Output the [X, Y] coordinate of the center of the cell containing the given text.  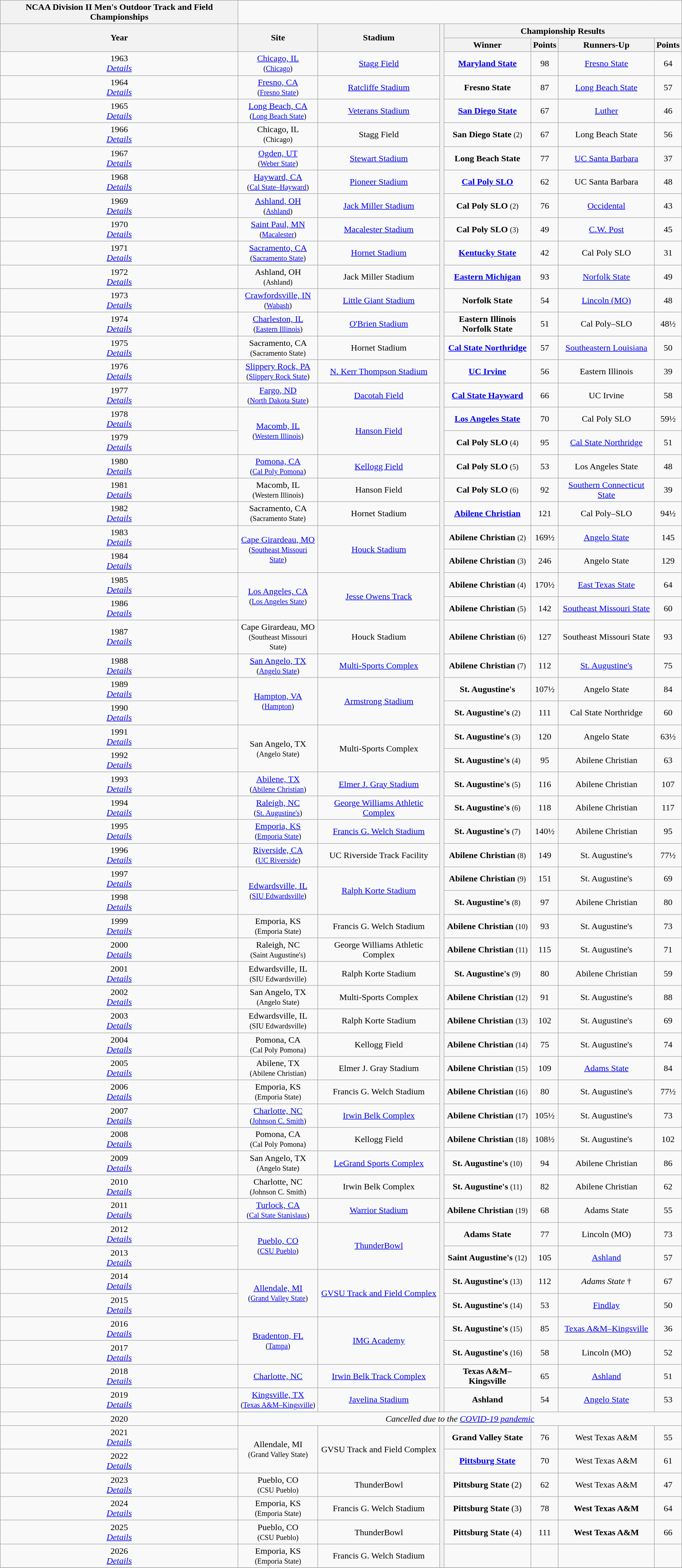
59½ [668, 419]
2021 Details [119, 1437]
San Diego State (2) [487, 135]
2026 Details [119, 1556]
117 [668, 807]
Cal Poly SLO (3) [487, 229]
129 [668, 561]
Raleigh, NC(Saint Augustine's) [278, 949]
127 [545, 637]
Occidental [606, 205]
St. Augustine's (8) [487, 902]
Abilene Christian (2) [487, 537]
Irwin Belk Track Complex [379, 1376]
2000 Details [119, 949]
2010 Details [119, 1187]
2001 Details [119, 973]
Los Angeles, CA(Los Angeles State) [278, 596]
Abilene Christian (18) [487, 1140]
71 [668, 949]
2014 Details [119, 1281]
St. Augustine's (16) [487, 1352]
Luther [606, 111]
Cal Poly SLO (5) [487, 466]
San Diego State [487, 111]
Bradenton, FL(Tampa) [278, 1340]
1973 Details [119, 301]
Abilene Christian (3) [487, 561]
N. Kerr Thompson Stadium [379, 371]
1968 Details [119, 182]
149 [545, 855]
Pittsburg State (3) [487, 1509]
Pittsburg State [487, 1461]
1966 Details [119, 135]
108½ [545, 1140]
43 [668, 205]
Abilene Christian (9) [487, 879]
82 [545, 1187]
121 [545, 513]
1983 Details [119, 537]
2024 Details [119, 1509]
St. Augustine's (13) [487, 1281]
246 [545, 561]
1965 Details [119, 111]
Charleston, IL(Eastern Illinois) [278, 324]
Southern Connecticut State [606, 490]
Armstrong Stadium [379, 701]
2002 Details [119, 997]
2019 Details [119, 1399]
Saint Paul, MN(Macalester) [278, 229]
Stadium [379, 38]
Ratcliffe Stadium [379, 87]
169½ [545, 537]
2023 Details [119, 1485]
170½ [545, 585]
Southeastern Louisiana [606, 348]
109 [545, 1068]
94½ [668, 513]
Abilene Christian (14) [487, 1044]
1999 Details [119, 926]
Kingsville, TX(Texas A&M–Kingsville) [278, 1399]
LeGrand Sports Complex [379, 1163]
St. Augustine's (2) [487, 713]
2018 Details [119, 1376]
2006 Details [119, 1092]
2020 [119, 1419]
East Texas State [606, 585]
68 [545, 1210]
Eastern Michigan [487, 277]
Abilene Christian (19) [487, 1210]
1996 Details [119, 855]
1976 Details [119, 371]
1990 Details [119, 713]
Site [278, 38]
1989 Details [119, 690]
Little Giant Stadium [379, 301]
St. Augustine's (4) [487, 760]
1986 Details [119, 608]
Grand Valley State [487, 1437]
61 [668, 1461]
Runners-Up [606, 45]
31 [668, 253]
1992 Details [119, 760]
92 [545, 490]
Javelina Stadium [379, 1399]
85 [545, 1329]
C.W. Post [606, 229]
Cal Poly SLO (6) [487, 490]
Jesse Owens Track [379, 596]
1967 Details [119, 158]
145 [668, 537]
Abilene Christian (4) [487, 585]
St. Augustine's (11) [487, 1187]
140½ [545, 832]
1988 Details [119, 665]
NCAA Division II Men's Outdoor Track and Field Championships [119, 12]
1978 Details [119, 419]
Eastern Illinois [606, 371]
Eastern IllinoisNorfolk State [487, 324]
Long Beach, CA(Long Beach State) [278, 111]
65 [545, 1376]
2013 Details [119, 1257]
St. Augustine's (10) [487, 1163]
Dacotah Field [379, 395]
St. Augustine's (15) [487, 1329]
1991 Details [119, 737]
2008 Details [119, 1140]
2004 Details [119, 1044]
151 [545, 879]
Ogden, UT(Weber State) [278, 158]
1964 Details [119, 87]
Cal Poly SLO (2) [487, 205]
IMG Academy [379, 1340]
Slippery Rock, PA(Slippery Rock State) [278, 371]
2011 Details [119, 1210]
2005 Details [119, 1068]
36 [668, 1329]
98 [545, 63]
Charlotte, NC [278, 1376]
St. Augustine's (5) [487, 784]
Saint Augustine's (12) [487, 1257]
105½ [545, 1115]
2003 Details [119, 1021]
48½ [668, 324]
Pittsburg State (4) [487, 1532]
59 [668, 973]
Raleigh, NC(St. Augustine's) [278, 807]
Abilene Christian (8) [487, 855]
2016 Details [119, 1329]
Fresno, CA(Fresno State) [278, 87]
120 [545, 737]
78 [545, 1509]
Veterans Stadium [379, 111]
86 [668, 1163]
88 [668, 997]
87 [545, 87]
116 [545, 784]
1970 Details [119, 229]
2012 Details [119, 1234]
107½ [545, 690]
Championship Results [563, 31]
1982 Details [119, 513]
2022 Details [119, 1461]
St. Augustine's (6) [487, 807]
Abilene Christian (17) [487, 1115]
94 [545, 1163]
St. Augustine's (3) [487, 737]
1969 Details [119, 205]
2007 Details [119, 1115]
Findlay [606, 1305]
42 [545, 253]
Stewart Stadium [379, 158]
Macalester Stadium [379, 229]
Warrior Stadium [379, 1210]
Abilene Christian (6) [487, 637]
Abilene Christian (11) [487, 949]
Year [119, 38]
Pioneer Stadium [379, 182]
74 [668, 1044]
91 [545, 997]
Abilene Christian (16) [487, 1092]
1979 Details [119, 443]
Adams State † [606, 1281]
118 [545, 807]
1963 Details [119, 63]
St. Augustine's (9) [487, 973]
Abilene Christian (7) [487, 665]
Abilene Christian (10) [487, 926]
1972 Details [119, 277]
Abilene Christian (15) [487, 1068]
UC Riverside Track Facility [379, 855]
2025 Details [119, 1532]
1993 Details [119, 784]
1997 Details [119, 879]
107 [668, 784]
1981 Details [119, 490]
2017 Details [119, 1352]
St. Augustine's (7) [487, 832]
1977 Details [119, 395]
46 [668, 111]
Turlock, CA(Cal State Stanislaus) [278, 1210]
Crawfordsville, IN(Wabash) [278, 301]
2009 Details [119, 1163]
142 [545, 608]
1980 Details [119, 466]
Abilene Christian (12) [487, 997]
St. Augustine's (14) [487, 1305]
97 [545, 902]
63½ [668, 737]
Riverside, CA(UC Riverside) [278, 855]
115 [545, 949]
Winner [487, 45]
52 [668, 1352]
Kentucky State [487, 253]
2015 Details [119, 1305]
45 [668, 229]
1984 Details [119, 561]
Hampton, VA(Hampton) [278, 701]
Maryland State [487, 63]
1974 Details [119, 324]
63 [668, 760]
1994 Details [119, 807]
1998 Details [119, 902]
105 [545, 1257]
Cal State Hayward [487, 395]
37 [668, 158]
Hayward, CA(Cal State–Hayward) [278, 182]
Fargo, ND(North Dakota State) [278, 395]
Cancelled due to the COVID-19 pandemic [460, 1419]
O'Brien Stadium [379, 324]
Abilene Christian (13) [487, 1021]
Cal Poly SLO (4) [487, 443]
Pittsburg State (2) [487, 1485]
1987 Details [119, 637]
1985 Details [119, 585]
1971 Details [119, 253]
1995 Details [119, 832]
47 [668, 1485]
Abilene Christian (5) [487, 608]
1975 Details [119, 348]
